Determine the (x, y) coordinate at the center of the cell enclosing the given text.  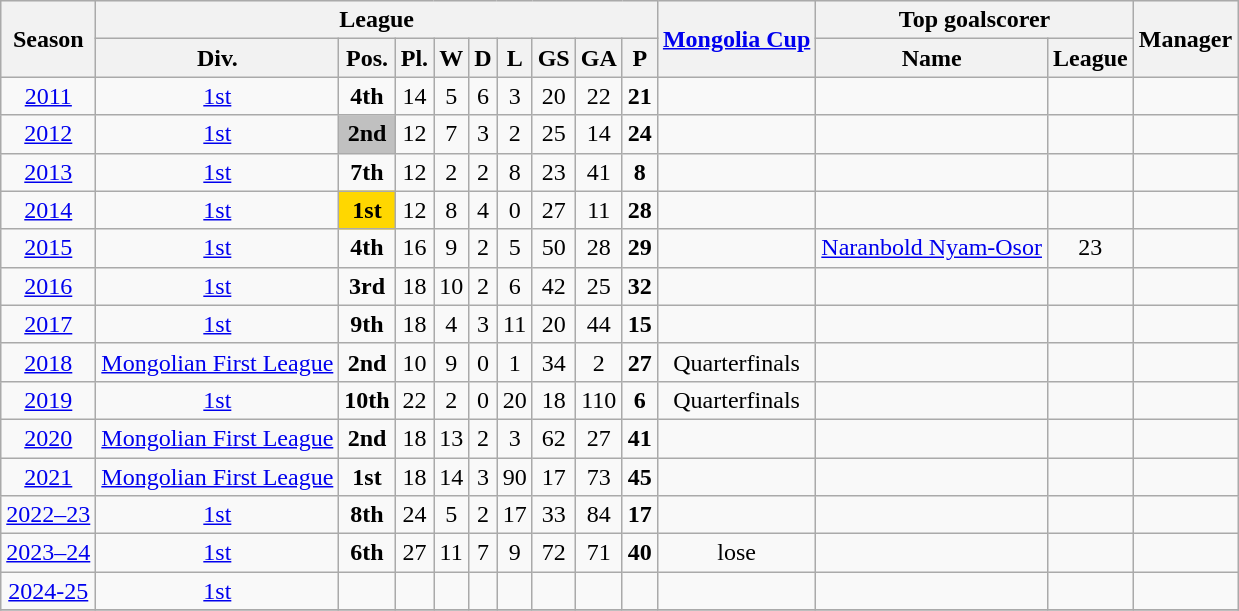
2014 (48, 210)
10th (367, 400)
2013 (48, 172)
84 (598, 515)
15 (640, 324)
34 (554, 362)
2018 (48, 362)
7th (367, 172)
Mongolia Cup (736, 39)
2021 (48, 477)
GA (598, 58)
45 (640, 477)
P (640, 58)
Season (48, 39)
9th (367, 324)
2023–24 (48, 553)
2011 (48, 96)
Pl. (414, 58)
2012 (48, 134)
Name (932, 58)
42 (554, 286)
2022–23 (48, 515)
W (452, 58)
1 (514, 362)
GS (554, 58)
3rd (367, 286)
62 (554, 438)
13 (452, 438)
8th (367, 515)
90 (514, 477)
Pos. (367, 58)
72 (554, 553)
2016 (48, 286)
32 (640, 286)
2015 (48, 248)
110 (598, 400)
44 (598, 324)
16 (414, 248)
2020 (48, 438)
lose (736, 553)
D (483, 58)
2024-25 (48, 591)
6th (367, 553)
73 (598, 477)
33 (554, 515)
40 (640, 553)
L (514, 58)
29 (640, 248)
Top goalscorer (974, 20)
50 (554, 248)
Div. (218, 58)
2017 (48, 324)
21 (640, 96)
71 (598, 553)
Naranbold Nyam-Osor (932, 248)
Manager (1185, 39)
2019 (48, 400)
